Extract the [X, Y] coordinate from the center of the cell holding the provided text.  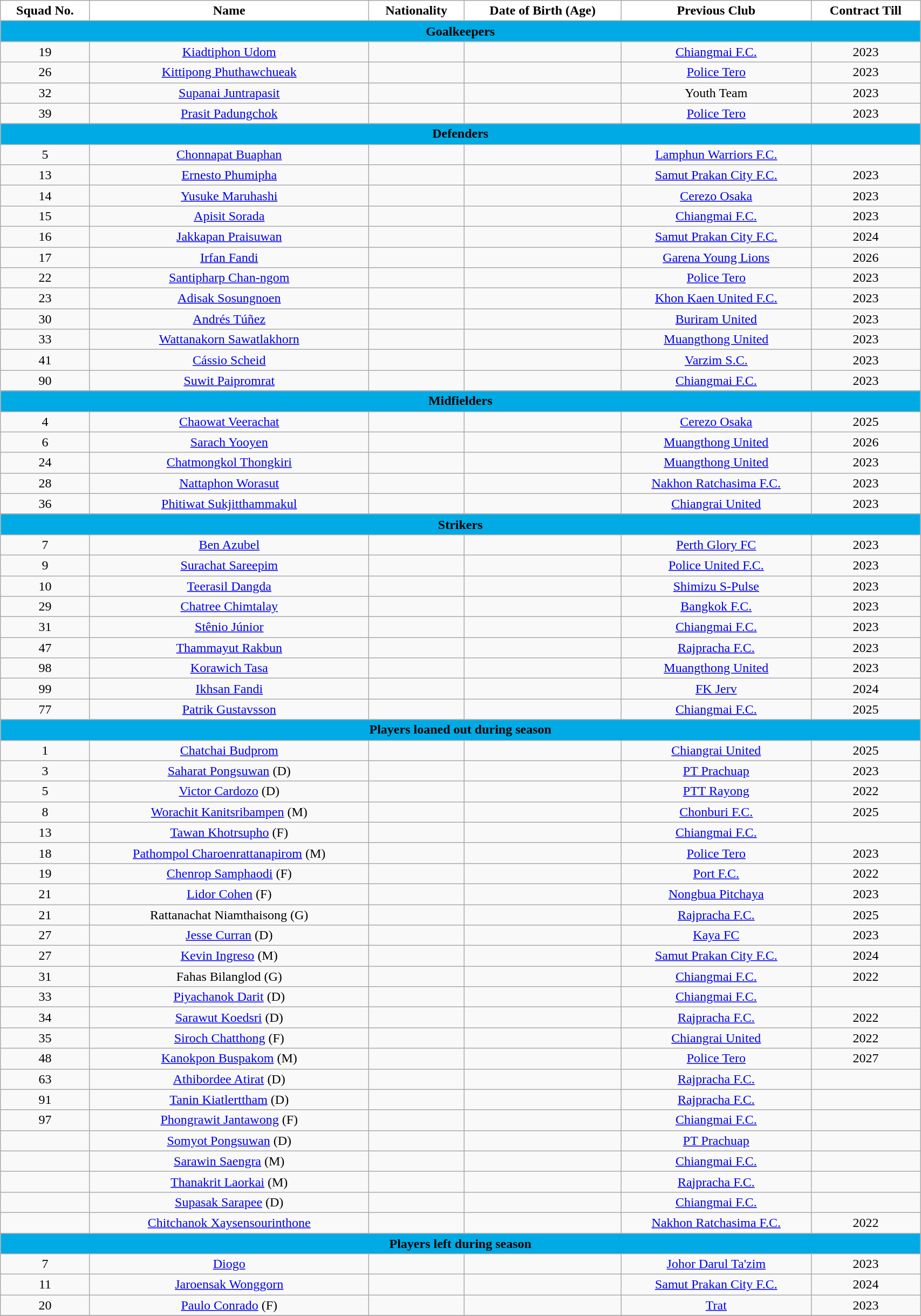
Victor Cardozo (D) [229, 791]
26 [45, 72]
Siroch Chatthong (F) [229, 1038]
2027 [865, 1059]
Johor Darul Ta'zim [716, 1264]
90 [45, 381]
17 [45, 257]
Squad No. [45, 11]
15 [45, 216]
Adisak Sosungnoen [229, 299]
11 [45, 1285]
Tawan Khotrsupho (F) [229, 832]
Midfielders [461, 401]
23 [45, 299]
18 [45, 853]
Somyot Pongsuwan (D) [229, 1141]
Sarawut Koedsri (D) [229, 1017]
Buriram United [716, 319]
PTT Rayong [716, 791]
4 [45, 422]
Worachit Kanitsribampen (M) [229, 812]
63 [45, 1079]
20 [45, 1305]
Sarawin Saengra (M) [229, 1161]
Andrés Túñez [229, 319]
Sarach Yooyen [229, 442]
28 [45, 483]
Kaya FC [716, 935]
Pathompol Charoenrattanapirom (M) [229, 853]
Defenders [461, 134]
Garena Young Lions [716, 257]
Name [229, 11]
Phitiwat Sukjitthammakul [229, 504]
Wattanakorn Sawatlakhorn [229, 340]
Previous Club [716, 11]
77 [45, 709]
Chatree Chimtalay [229, 607]
24 [45, 463]
Phongrawit Jantawong (F) [229, 1120]
Ben Azubel [229, 545]
6 [45, 442]
Fahas Bilanglod (G) [229, 976]
Lamphun Warriors F.C. [716, 154]
47 [45, 648]
Players left during season [461, 1243]
Santipharp Chan-ngom [229, 278]
Chitchanok Xaysensourinthone [229, 1223]
97 [45, 1120]
10 [45, 586]
Chatmongkol Thongkiri [229, 463]
Patrik Gustavsson [229, 709]
36 [45, 504]
Date of Birth (Age) [543, 11]
Suwit Paipromrat [229, 381]
Chonnapat Buaphan [229, 154]
Chonburi F.C. [716, 812]
Diogo [229, 1264]
35 [45, 1038]
Lidor Cohen (F) [229, 894]
Ernesto Phumipha [229, 175]
14 [45, 195]
34 [45, 1017]
Yusuke Maruhashi [229, 195]
Perth Glory FC [716, 545]
Kittipong Phuthawchueak [229, 72]
Kiadtiphon Udom [229, 52]
Rattanachat Niamthaisong (G) [229, 915]
39 [45, 113]
Jakkapan Praisuwan [229, 236]
Cássio Scheid [229, 360]
Goalkeepers [461, 31]
Saharat Pongsuwan (D) [229, 771]
32 [45, 93]
Varzim S.C. [716, 360]
Prasit Padungchok [229, 113]
Kanokpon Buspakom (M) [229, 1059]
Supasak Sarapee (D) [229, 1202]
Port F.C. [716, 873]
Surachat Sareepim [229, 565]
Stênio Júnior [229, 627]
Strikers [461, 524]
30 [45, 319]
Thammayut Rakbun [229, 648]
Chaowat Veerachat [229, 422]
Athibordee Atirat (D) [229, 1079]
98 [45, 668]
Chenrop Samphaodi (F) [229, 873]
Apisit Sorada [229, 216]
3 [45, 771]
16 [45, 236]
Paulo Conrado (F) [229, 1305]
Contract Till [865, 11]
48 [45, 1059]
Trat [716, 1305]
Tanin Kiatlerttham (D) [229, 1100]
8 [45, 812]
FK Jerv [716, 689]
29 [45, 607]
Ikhsan Fandi [229, 689]
Police United F.C. [716, 565]
Kevin Ingreso (M) [229, 956]
1 [45, 750]
22 [45, 278]
41 [45, 360]
Jesse Curran (D) [229, 935]
Shimizu S-Pulse [716, 586]
91 [45, 1100]
Youth Team [716, 93]
Bangkok F.C. [716, 607]
Thanakrit Laorkai (M) [229, 1182]
Piyachanok Darit (D) [229, 997]
Jaroensak Wonggorn [229, 1285]
9 [45, 565]
Players loaned out during season [461, 730]
Supanai Juntrapasit [229, 93]
Chatchai Budprom [229, 750]
Irfan Fandi [229, 257]
Teerasil Dangda [229, 586]
Khon Kaen United F.C. [716, 299]
Korawich Tasa [229, 668]
99 [45, 689]
Nongbua Pitchaya [716, 894]
Nationality [417, 11]
Nattaphon Worasut [229, 483]
